Capture the cell that displays the provided text and extract its (x, y) central coordinate. 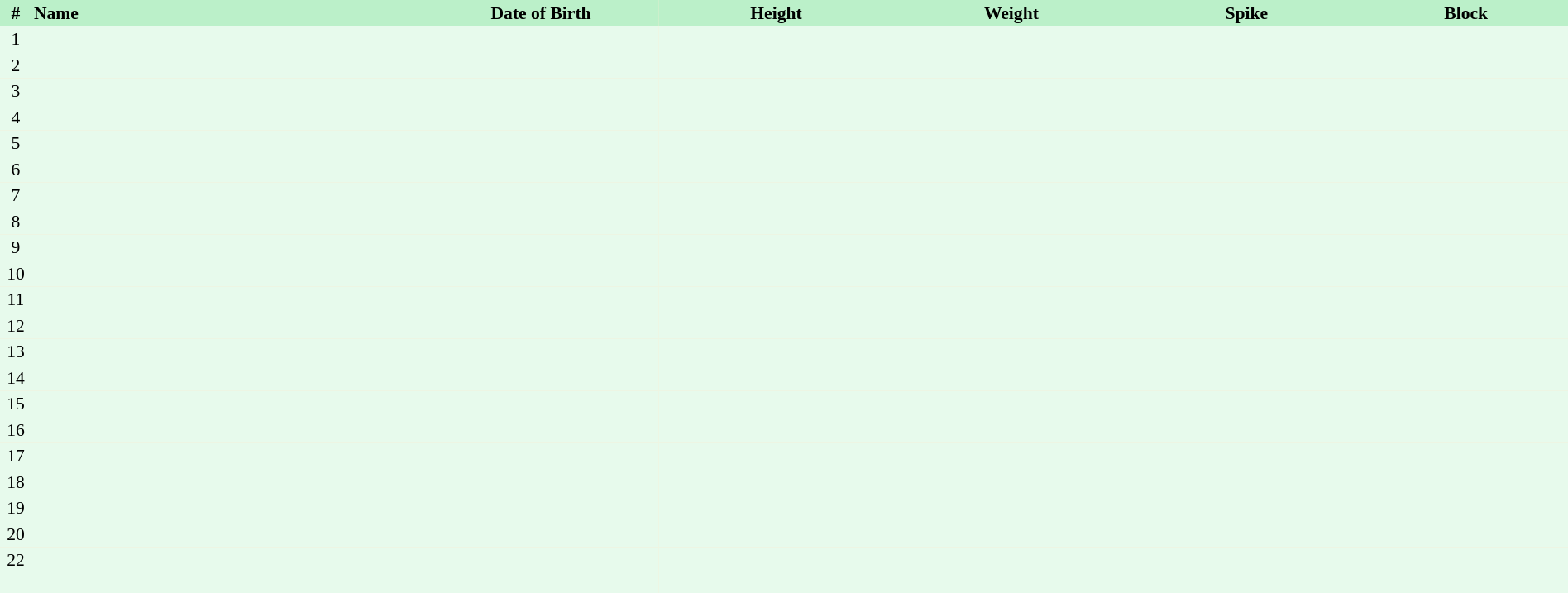
9 (16, 248)
Block (1465, 13)
Date of Birth (541, 13)
13 (16, 352)
Spike (1246, 13)
Height (776, 13)
10 (16, 274)
5 (16, 144)
Name (227, 13)
# (16, 13)
16 (16, 430)
Weight (1011, 13)
6 (16, 170)
20 (16, 534)
1 (16, 40)
2 (16, 65)
19 (16, 508)
11 (16, 299)
17 (16, 457)
18 (16, 482)
15 (16, 404)
12 (16, 326)
3 (16, 91)
8 (16, 222)
22 (16, 561)
7 (16, 195)
14 (16, 378)
4 (16, 117)
